Return (X, Y) of the center of cell containing provided text 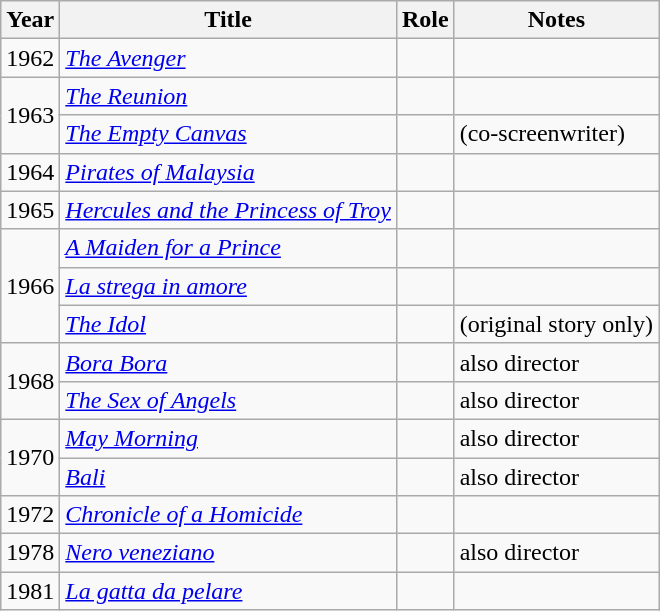
Nero veneziano (228, 553)
Role (425, 20)
The Empty Canvas (228, 134)
La gatta da pelare (228, 591)
(original story only) (556, 324)
1963 (30, 115)
1965 (30, 210)
Title (228, 20)
May Morning (228, 438)
1968 (30, 381)
A Maiden for a Prince (228, 248)
(co-screenwriter) (556, 134)
Notes (556, 20)
1972 (30, 515)
1970 (30, 457)
1981 (30, 591)
1962 (30, 58)
La strega in amore (228, 286)
Chronicle of a Homicide (228, 515)
1966 (30, 286)
The Reunion (228, 96)
Hercules and the Princess of Troy (228, 210)
1964 (30, 172)
Bali (228, 477)
The Sex of Angels (228, 400)
1978 (30, 553)
Pirates of Malaysia (228, 172)
The Idol (228, 324)
The Avenger (228, 58)
Bora Bora (228, 362)
Year (30, 20)
